Output the (X, Y) coordinate of the center of the cell containing the given text.  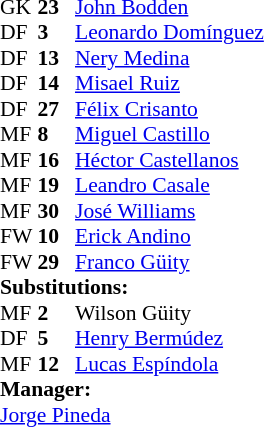
30 (57, 211)
12 (57, 364)
Erick Andino (170, 237)
Misael Ruiz (170, 83)
José Williams (170, 211)
27 (57, 109)
29 (57, 262)
Miguel Castillo (170, 135)
Henry Bermúdez (170, 339)
14 (57, 83)
16 (57, 160)
2 (57, 313)
19 (57, 185)
Franco Güity (170, 262)
Substitutions: (132, 287)
10 (57, 237)
13 (57, 58)
Leandro Casale (170, 185)
Wilson Güity (170, 313)
Lucas Espíndola (170, 364)
Héctor Castellanos (170, 160)
Félix Crisanto (170, 109)
3 (57, 33)
8 (57, 135)
Nery Medina (170, 58)
Manager: (132, 389)
Leonardo Domínguez (170, 33)
5 (57, 339)
